From the cell containing the given text, extract its center point as (X, Y) coordinate. 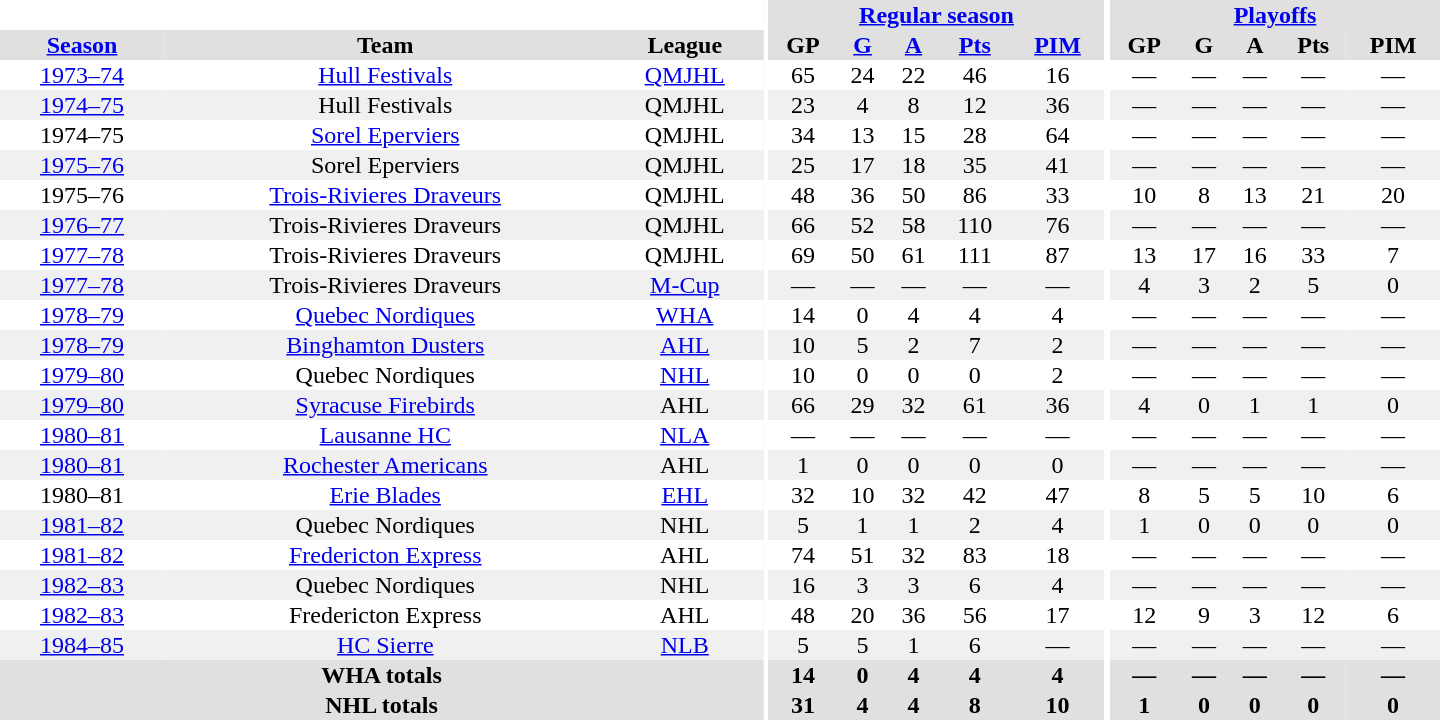
35 (975, 165)
21 (1313, 195)
87 (1058, 255)
52 (862, 225)
NLA (685, 435)
Binghamton Dusters (386, 345)
111 (975, 255)
23 (803, 105)
58 (914, 225)
HC Sierre (386, 645)
31 (803, 705)
1984–85 (82, 645)
76 (1058, 225)
46 (975, 75)
Lausanne HC (386, 435)
Team (386, 45)
28 (975, 135)
69 (803, 255)
83 (975, 555)
34 (803, 135)
WHA (685, 315)
9 (1204, 615)
Erie Blades (386, 495)
47 (1058, 495)
M-Cup (685, 285)
15 (914, 135)
51 (862, 555)
Playoffs (1275, 15)
42 (975, 495)
74 (803, 555)
24 (862, 75)
1973–74 (82, 75)
1976–77 (82, 225)
Season (82, 45)
65 (803, 75)
Rochester Americans (386, 465)
NHL totals (382, 705)
NLB (685, 645)
110 (975, 225)
22 (914, 75)
25 (803, 165)
WHA totals (382, 675)
56 (975, 615)
Regular season (937, 15)
EHL (685, 495)
League (685, 45)
41 (1058, 165)
64 (1058, 135)
86 (975, 195)
Syracuse Firebirds (386, 405)
29 (862, 405)
